Capture the cell that displays the provided text and extract its [X, Y] central coordinate. 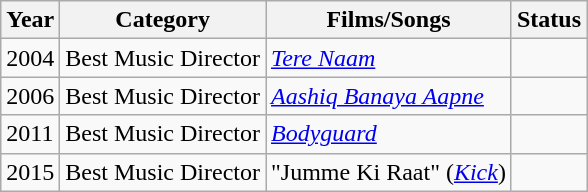
Bodyguard [389, 134]
Category [163, 20]
Aashiq Banaya Aapne [389, 96]
2004 [30, 58]
2011 [30, 134]
Status [548, 20]
Tere Naam [389, 58]
2006 [30, 96]
Films/Songs [389, 20]
"Jumme Ki Raat" (Kick) [389, 172]
2015 [30, 172]
Year [30, 20]
